Output the (x, y) coordinate of the center of the cell containing the given text.  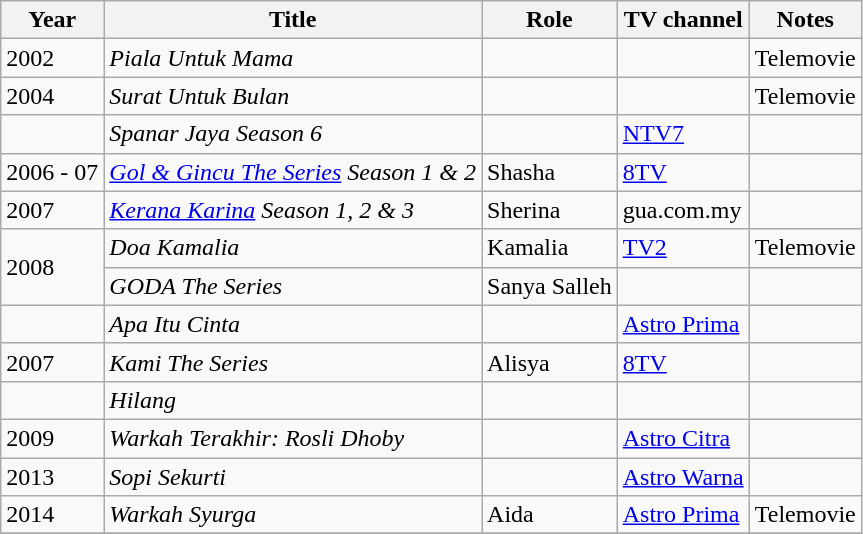
Sopi Sekurti (293, 477)
2006 - 07 (52, 172)
Gol & Gincu The Series Season 1 & 2 (293, 172)
gua.com.my (683, 210)
Title (293, 20)
Warkah Terakhir: Rosli Dhoby (293, 438)
Alisya (550, 362)
2009 (52, 438)
2013 (52, 477)
Shasha (550, 172)
Hilang (293, 400)
2004 (52, 96)
Surat Untuk Bulan (293, 96)
TV channel (683, 20)
Role (550, 20)
Sanya Salleh (550, 286)
Piala Untuk Mama (293, 58)
Kamalia (550, 248)
2002 (52, 58)
Warkah Syurga (293, 515)
2014 (52, 515)
Notes (805, 20)
TV2 (683, 248)
2008 (52, 267)
Year (52, 20)
Astro Citra (683, 438)
Doa Kamalia (293, 248)
Aida (550, 515)
NTV7 (683, 134)
Kerana Karina Season 1, 2 & 3 (293, 210)
Kami The Series (293, 362)
Sherina (550, 210)
GODA The Series (293, 286)
Apa Itu Cinta (293, 324)
Spanar Jaya Season 6 (293, 134)
Astro Warna (683, 477)
